Scan for the cell matching the given text and deliver its [X, Y] coordinate at center. 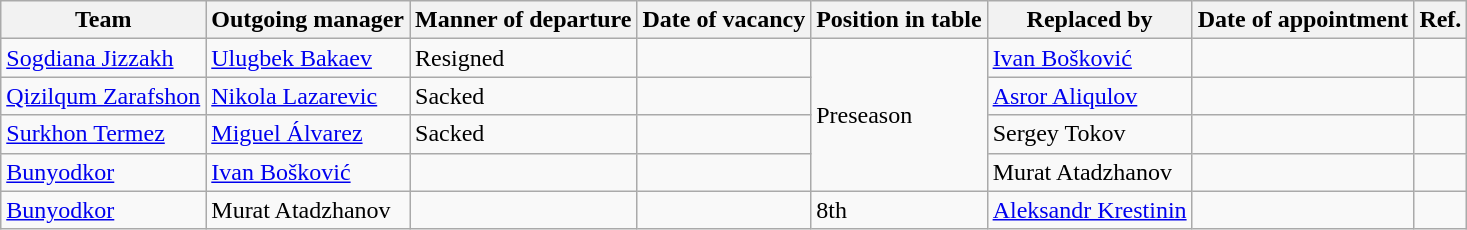
Surkhon Termez [104, 134]
8th [899, 210]
Preseason [899, 115]
Outgoing manager [308, 20]
Ref. [1440, 20]
Sogdiana Jizzakh [104, 58]
Sergey Tokov [1090, 134]
Date of vacancy [724, 20]
Nikola Lazarevic [308, 96]
Position in table [899, 20]
Qizilqum Zarafshon [104, 96]
Team [104, 20]
Resigned [524, 58]
Asror Aliqulov [1090, 96]
Date of appointment [1303, 20]
Aleksandr Krestinin [1090, 210]
Manner of departure [524, 20]
Miguel Álvarez [308, 134]
Replaced by [1090, 20]
Ulugbek Bakaev [308, 58]
